Identify which cell holds the provided text, then report its (x, y) central coordinate. 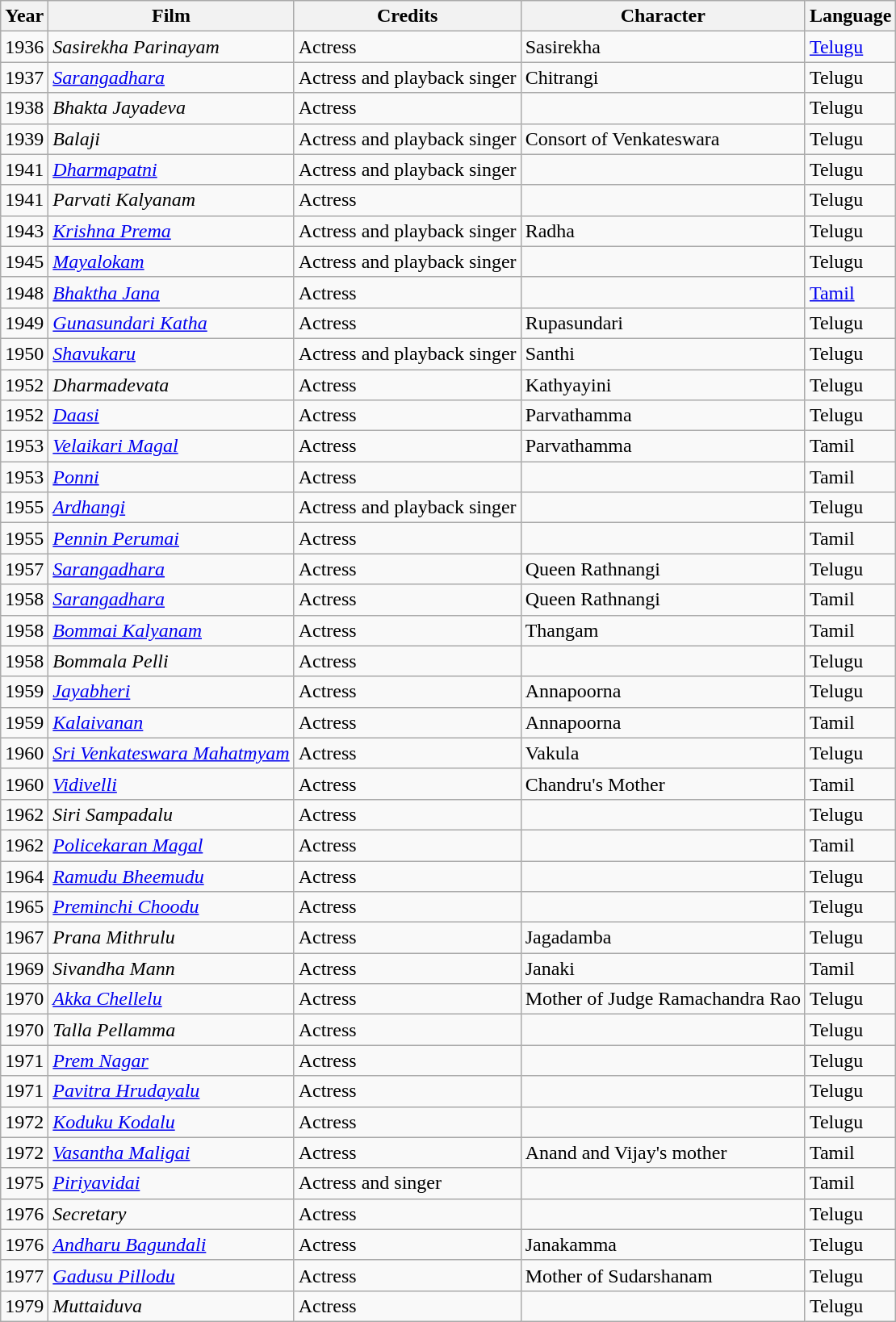
1936 (24, 47)
Balaji (171, 139)
Pavitra Hrudayalu (171, 1091)
Preminchi Choodu (171, 907)
Ardhangi (171, 508)
Character (663, 16)
Ramudu Bheemudu (171, 876)
1945 (24, 261)
Secretary (171, 1214)
1949 (24, 323)
1937 (24, 77)
Prana Mithrulu (171, 938)
Prem Nagar (171, 1061)
Pennin Perumai (171, 538)
Film (171, 16)
Mayalokam (171, 261)
Akka Chellelu (171, 999)
Bhaktha Jana (171, 292)
Muttaiduva (171, 1306)
Sri Venkateswara Mahatmyam (171, 753)
Ponni (171, 477)
Anand and Vijay's mother (663, 1153)
Sivandha Mann (171, 968)
Janakamma (663, 1245)
Krishna Prema (171, 231)
1977 (24, 1275)
Vakula (663, 753)
1965 (24, 907)
Bhakta Jayadeva (171, 108)
Year (24, 16)
Mother of Sudarshanam (663, 1275)
Koduku Kodalu (171, 1122)
Piriyavidai (171, 1183)
Chandru's Mother (663, 784)
Mother of Judge Ramachandra Rao (663, 999)
Vasantha Maligai (171, 1153)
Thangam (663, 630)
1964 (24, 876)
Gadusu Pillodu (171, 1275)
Janaki (663, 968)
Kalaivanan (171, 722)
Gunasundari Katha (171, 323)
Sasirekha Parinayam (171, 47)
Shavukaru (171, 354)
1950 (24, 354)
Velaikari Magal (171, 446)
Vidivelli (171, 784)
Credits (407, 16)
Policekaran Magal (171, 845)
1975 (24, 1183)
Dharmapatni (171, 169)
Santhi (663, 354)
1939 (24, 139)
Dharmadevata (171, 385)
1979 (24, 1306)
Siri Sampadalu (171, 814)
Daasi (171, 416)
Jayabheri (171, 692)
Radha (663, 231)
1948 (24, 292)
1938 (24, 108)
1967 (24, 938)
1957 (24, 569)
Consort of Venkateswara (663, 139)
Chitrangi (663, 77)
Language (850, 16)
1943 (24, 231)
Kathyayini (663, 385)
Talla Pellamma (171, 1030)
Jagadamba (663, 938)
1969 (24, 968)
Bommala Pelli (171, 661)
Actress and singer (407, 1183)
Rupasundari (663, 323)
Andharu Bagundali (171, 1245)
Sasirekha (663, 47)
Parvati Kalyanam (171, 200)
Bommai Kalyanam (171, 630)
